Extract the (X, Y) coordinate from the center of the cell holding the provided text.  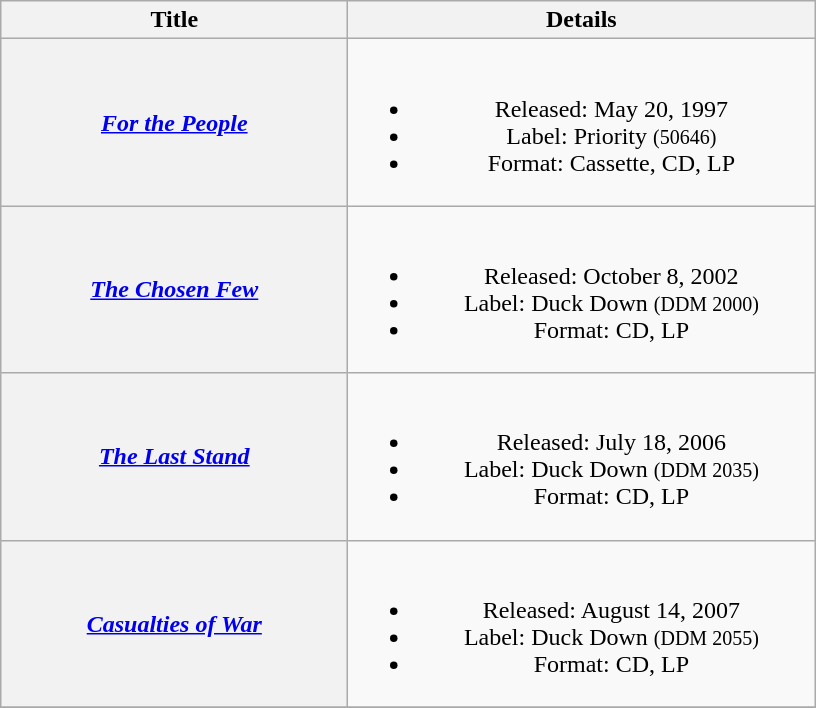
The Chosen Few (174, 290)
Released: October 8, 2002Label: Duck Down (DDM 2000)Format: CD, LP (582, 290)
Released: May 20, 1997Label: Priority (50646)Format: Cassette, CD, LP (582, 122)
Released: August 14, 2007Label: Duck Down (DDM 2055)Format: CD, LP (582, 624)
Released: July 18, 2006Label: Duck Down (DDM 2035)Format: CD, LP (582, 456)
Details (582, 20)
For the People (174, 122)
Casualties of War (174, 624)
The Last Stand (174, 456)
Title (174, 20)
